Locate the cell with the specified text and output its [x, y] center coordinate. 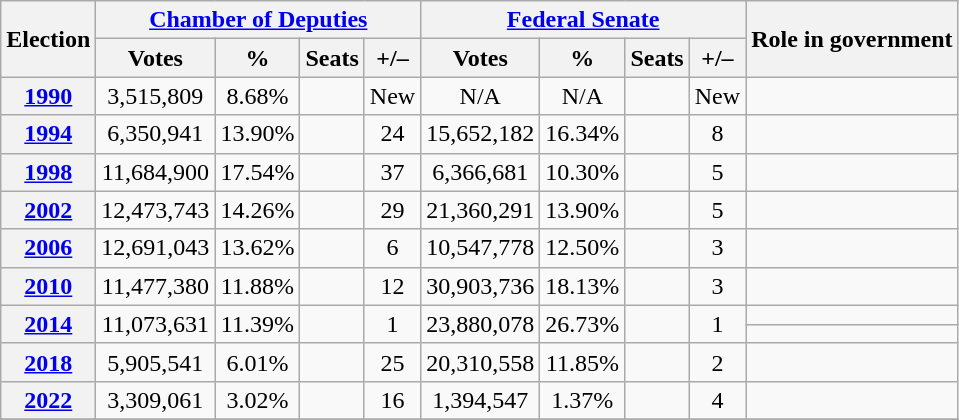
37 [392, 172]
17.54% [258, 172]
5,905,541 [156, 362]
3,515,809 [156, 96]
15,652,182 [480, 134]
16.34% [582, 134]
26.73% [582, 324]
10.30% [582, 172]
13.62% [258, 248]
Chamber of Deputies [258, 20]
24 [392, 134]
14.26% [258, 210]
11.85% [582, 362]
6,350,941 [156, 134]
18.13% [582, 286]
1998 [48, 172]
1,394,547 [480, 400]
Role in government [852, 39]
20,310,558 [480, 362]
1990 [48, 96]
12.50% [582, 248]
4 [717, 400]
2022 [48, 400]
8.68% [258, 96]
3.02% [258, 400]
2006 [48, 248]
12 [392, 286]
11,477,380 [156, 286]
23,880,078 [480, 324]
11.88% [258, 286]
2018 [48, 362]
6 [392, 248]
30,903,736 [480, 286]
1.37% [582, 400]
2010 [48, 286]
Federal Senate [584, 20]
11.39% [258, 324]
8 [717, 134]
2 [717, 362]
6.01% [258, 362]
6,366,681 [480, 172]
11,073,631 [156, 324]
2014 [48, 324]
29 [392, 210]
11,684,900 [156, 172]
21,360,291 [480, 210]
2002 [48, 210]
12,473,743 [156, 210]
10,547,778 [480, 248]
12,691,043 [156, 248]
25 [392, 362]
3,309,061 [156, 400]
Election [48, 39]
1994 [48, 134]
16 [392, 400]
